Locate the cell with the specified text and output its (x, y) center coordinate. 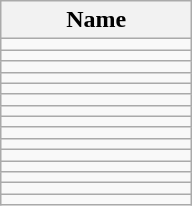
Name (96, 20)
